Determine the [x, y] coordinate at the center of the cell enclosing the given text.  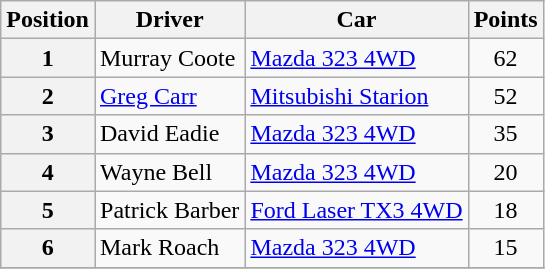
20 [506, 172]
Car [356, 20]
52 [506, 96]
David Eadie [169, 134]
Driver [169, 20]
4 [48, 172]
5 [48, 210]
62 [506, 58]
Mark Roach [169, 248]
Points [506, 20]
18 [506, 210]
Patrick Barber [169, 210]
6 [48, 248]
Position [48, 20]
35 [506, 134]
2 [48, 96]
Greg Carr [169, 96]
1 [48, 58]
15 [506, 248]
Mitsubishi Starion [356, 96]
Wayne Bell [169, 172]
Ford Laser TX3 4WD [356, 210]
Murray Coote [169, 58]
3 [48, 134]
